Detect which cell encompasses the target text, then output its [X, Y] center coordinate. 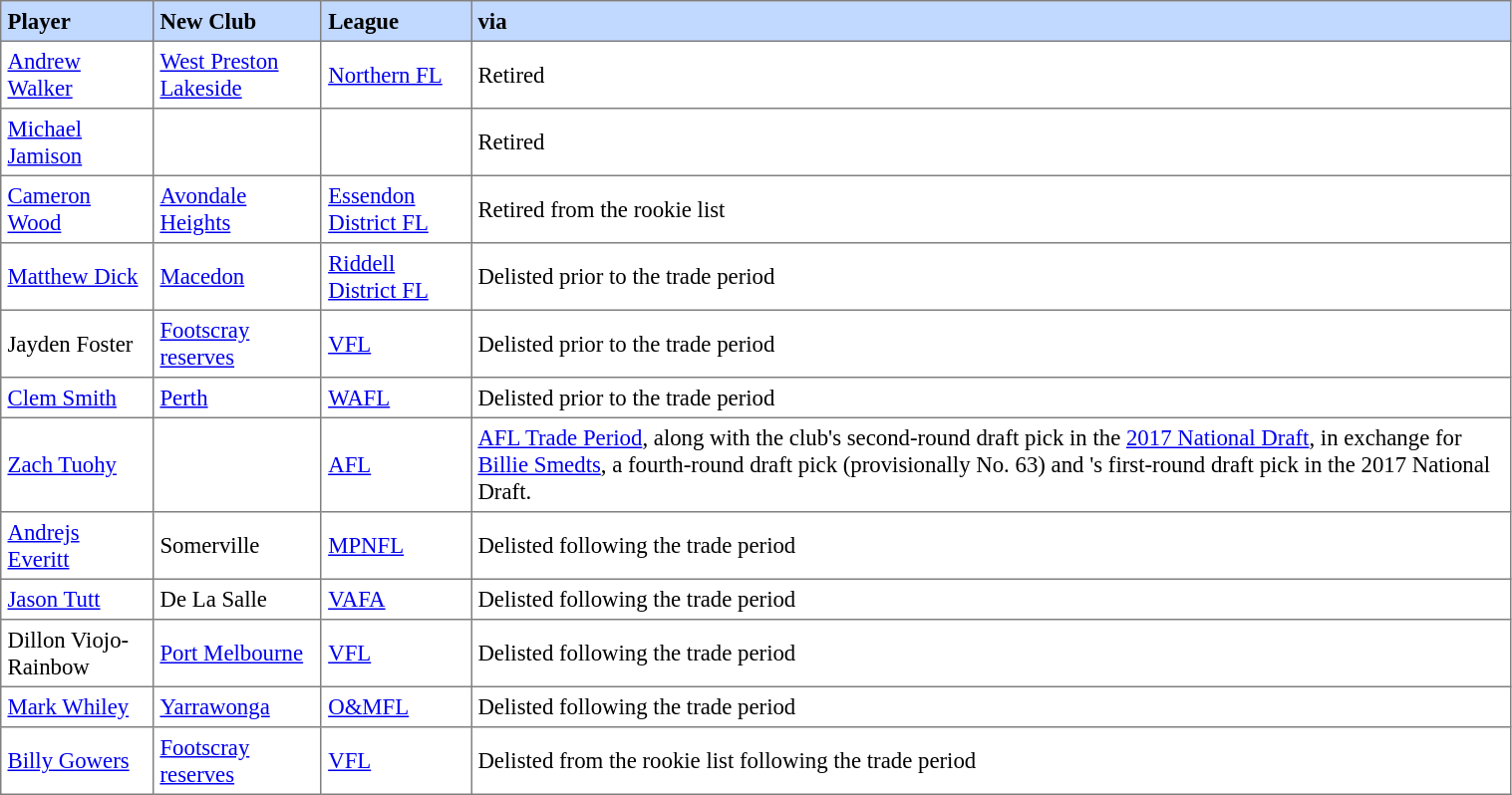
Cameron Wood [78, 209]
Delisted from the rookie list following the trade period [991, 761]
League [396, 21]
WAFL [396, 397]
Northern FL [396, 75]
Yarrawonga [237, 706]
Essendon District FL [396, 209]
VAFA [396, 599]
Dillon Viojo-Rainbow [78, 654]
O&MFL [396, 706]
Matthew Dick [78, 277]
West Preston Lakeside [237, 75]
De La Salle [237, 599]
via [991, 21]
Andrejs Everitt [78, 546]
Clem Smith [78, 397]
Avondale Heights [237, 209]
Port Melbourne [237, 654]
Macedon [237, 277]
Riddell District FL [396, 277]
MPNFL [396, 546]
Perth [237, 397]
Player [78, 21]
Jason Tutt [78, 599]
New Club [237, 21]
Mark Whiley [78, 706]
Jayden Foster [78, 344]
Michael Jamison [78, 142]
AFL [396, 464]
Zach Tuohy [78, 464]
Somerville [237, 546]
Andrew Walker [78, 75]
Billy Gowers [78, 761]
Retired from the rookie list [991, 209]
